Determine the [x, y] coordinate at the center of the cell enclosing the given text.  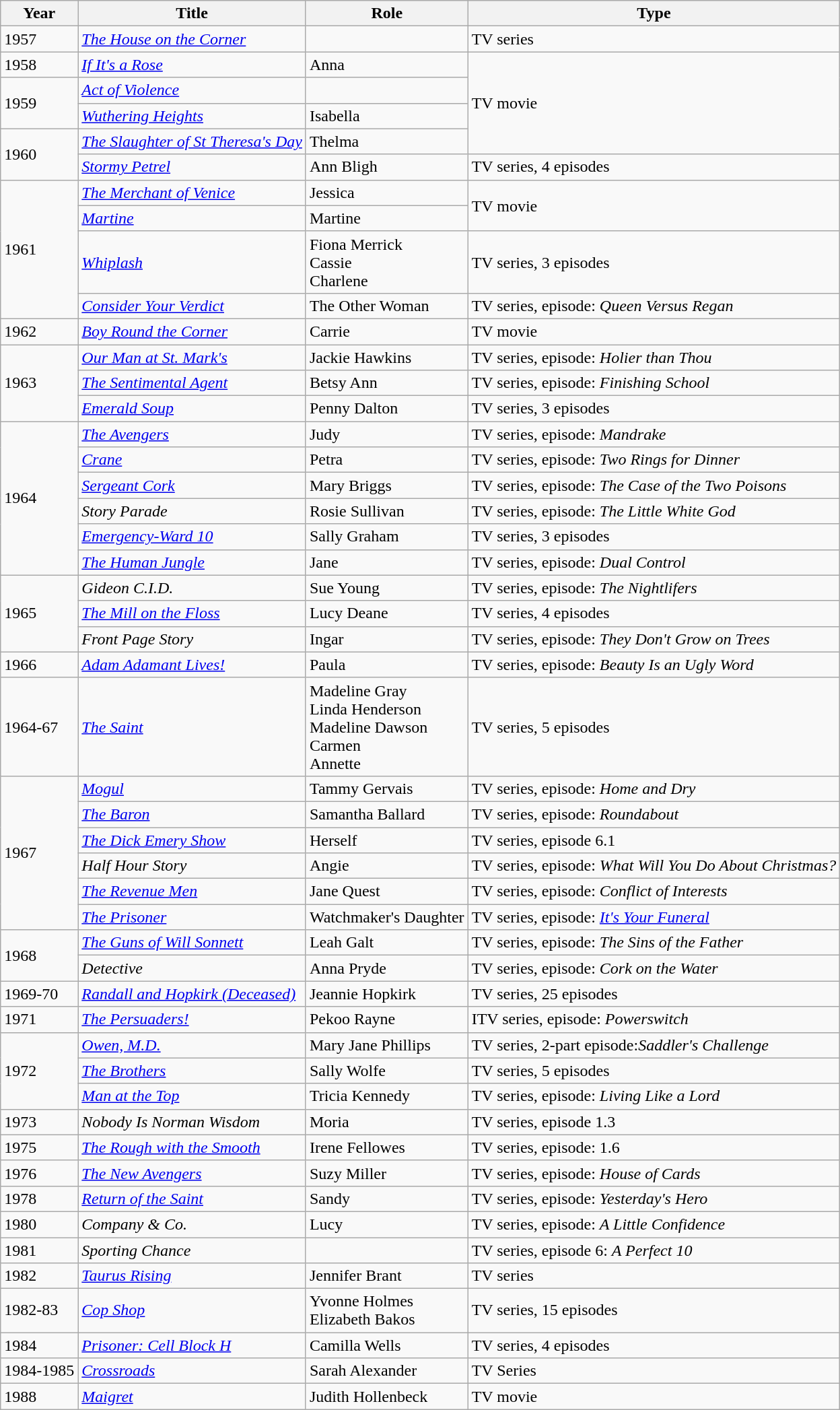
Sally Graham [386, 537]
1971 [39, 1019]
Ann Bligh [386, 167]
Paula [386, 665]
The Baron [193, 814]
Tammy Gervais [386, 788]
TV series, episode: Mandrake [654, 434]
Owen, M.D. [193, 1045]
Moria [386, 1122]
Angie [386, 866]
1978 [39, 1199]
The New Avengers [193, 1173]
Role [386, 13]
TV series, episode: Roundabout [654, 814]
Boy Round the Corner [193, 331]
TV series, episode: House of Cards [654, 1173]
Half Hour Story [193, 866]
Gideon C.I.D. [193, 588]
Ingar [386, 639]
TV series, episode: Queen Versus Regan [654, 306]
Taurus Rising [193, 1276]
1959 [39, 103]
The Dick Emery Show [193, 840]
1958 [39, 65]
TV series, episode: The Little White God [654, 511]
Act of Violence [193, 90]
The Revenue Men [193, 892]
Tricia Kennedy [386, 1096]
Herself [386, 840]
Detective [193, 968]
1957 [39, 39]
1975 [39, 1147]
Jennifer Brant [386, 1276]
Jackie Hawkins [386, 358]
Sandy [386, 1199]
Anna [386, 65]
Nobody Is Norman Wisdom [193, 1122]
Thelma [386, 141]
TV series, episode: The Nightlifers [654, 588]
Sarah Alexander [386, 1371]
Jane [386, 562]
1965 [39, 613]
TV series, episode: Home and Dry [654, 788]
TV series, episode 1.3 [654, 1122]
TV series, episode: A Little Confidence [654, 1224]
TV series, 25 episodes [654, 994]
Randall and Hopkirk (Deceased) [193, 994]
Fiona MerrickCassieCharlene [386, 262]
Sally Wolfe [386, 1071]
Jane Quest [386, 892]
1963 [39, 383]
Betsy Ann [386, 383]
TV series, 15 episodes [654, 1310]
TV series, 2-part episode:Saddler's Challenge [654, 1045]
Cop Shop [193, 1310]
1964 [39, 498]
Title [193, 13]
TV series, episode: 1.6 [654, 1147]
The Saint [193, 727]
Irene Fellowes [386, 1147]
Leah Galt [386, 943]
Judy [386, 434]
Type [654, 13]
Penny Dalton [386, 409]
Mary Briggs [386, 485]
TV series, episode 6.1 [654, 840]
Man at the Top [193, 1096]
The Other Woman [386, 306]
TV series, episode: Cork on the Water [654, 968]
1984 [39, 1345]
1984-1985 [39, 1371]
1962 [39, 331]
Year [39, 13]
1988 [39, 1397]
Camilla Wells [386, 1345]
1981 [39, 1250]
Madeline GrayLinda HendersonMadeline DawsonCarmenAnnette [386, 727]
TV series, episode 6: A Perfect 10 [654, 1250]
1982-83 [39, 1310]
The Avengers [193, 434]
1960 [39, 154]
Yvonne HolmesElizabeth Bakos [386, 1310]
TV Series [654, 1371]
1969-70 [39, 994]
1973 [39, 1122]
TV series, episode: Holier than Thou [654, 358]
The House on the Corner [193, 39]
Consider Your Verdict [193, 306]
1972 [39, 1071]
Watchmaker's Daughter [386, 917]
Lucy Deane [386, 613]
Emerald Soup [193, 409]
TV series, episode: What Will You Do About Christmas? [654, 866]
The Human Jungle [193, 562]
1961 [39, 249]
Front Page Story [193, 639]
1976 [39, 1173]
TV series, episode: Conflict of Interests [654, 892]
The Brothers [193, 1071]
Story Parade [193, 511]
Return of the Saint [193, 1199]
The Rough with the Smooth [193, 1147]
Our Man at St. Mark's [193, 358]
Anna Pryde [386, 968]
Mogul [193, 788]
Prisoner: Cell Block H [193, 1345]
Crane [193, 460]
Adam Adamant Lives! [193, 665]
TV series, episode: Living Like a Lord [654, 1096]
Sue Young [386, 588]
Mary Jane Phillips [386, 1045]
The Slaughter of St Theresa's Day [193, 141]
Lucy [386, 1224]
1966 [39, 665]
TV series, episode: Beauty Is an Ugly Word [654, 665]
The Sentimental Agent [193, 383]
Jeannie Hopkirk [386, 994]
Carrie [386, 331]
Maigret [193, 1397]
The Guns of Will Sonnett [193, 943]
TV series, episode: They Don't Grow on Trees [654, 639]
The Mill on the Floss [193, 613]
1982 [39, 1276]
Judith Hollenbeck [386, 1397]
Jessica [386, 193]
TV series, episode: Dual Control [654, 562]
The Prisoner [193, 917]
The Merchant of Venice [193, 193]
Sergeant Cork [193, 485]
Stormy Petrel [193, 167]
Sporting Chance [193, 1250]
If It's a Rose [193, 65]
Crossroads [193, 1371]
TV series, episode: Finishing School [654, 383]
Samantha Ballard [386, 814]
Suzy Miller [386, 1173]
TV series, episode: The Case of the Two Poisons [654, 485]
Isabella [386, 116]
1980 [39, 1224]
Whiplash [193, 262]
1967 [39, 852]
ITV series, episode: Powerswitch [654, 1019]
Rosie Sullivan [386, 511]
1964-67 [39, 727]
Petra [386, 460]
The Persuaders! [193, 1019]
Emergency-Ward 10 [193, 537]
TV series, episode: The Sins of the Father [654, 943]
TV series, episode: Yesterday's Hero [654, 1199]
1968 [39, 955]
Pekoo Rayne [386, 1019]
Company & Co. [193, 1224]
TV series, episode: It's Your Funeral [654, 917]
TV series, episode: Two Rings for Dinner [654, 460]
Wuthering Heights [193, 116]
